Return [x, y] of the center of cell containing provided text 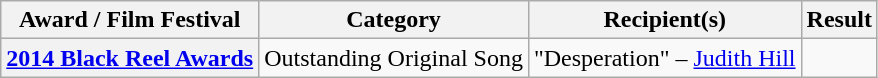
"Desperation" – Judith Hill [664, 58]
Recipient(s) [664, 20]
Award / Film Festival [130, 20]
Category [394, 20]
2014 Black Reel Awards [130, 58]
Result [839, 20]
Outstanding Original Song [394, 58]
